Search for the cell housing the specified text and yield its [x, y] center coordinate. 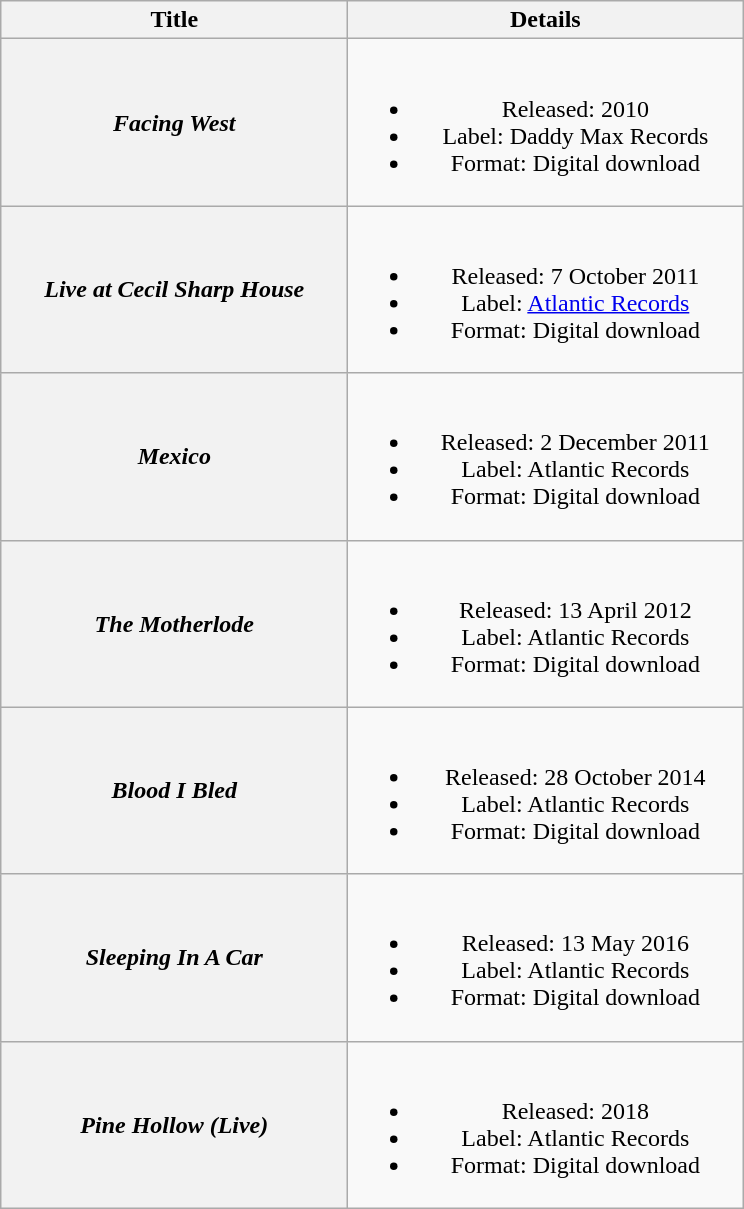
The Motherlode [174, 624]
Title [174, 20]
Released: 7 October 2011Label: Atlantic RecordsFormat: Digital download [546, 290]
Live at Cecil Sharp House [174, 290]
Released: 2 December 2011Label: Atlantic RecordsFormat: Digital download [546, 456]
Released: 2018Label: Atlantic RecordsFormat: Digital download [546, 1124]
Released: 13 April 2012Label: Atlantic RecordsFormat: Digital download [546, 624]
Released: 28 October 2014Label: Atlantic RecordsFormat: Digital download [546, 790]
Sleeping In A Car [174, 958]
Blood I Bled [174, 790]
Released: 13 May 2016Label: Atlantic RecordsFormat: Digital download [546, 958]
Pine Hollow (Live) [174, 1124]
Mexico [174, 456]
Details [546, 20]
Facing West [174, 122]
Released: 2010Label: Daddy Max RecordsFormat: Digital download [546, 122]
